Search for the cell housing the specified text and yield its (x, y) center coordinate. 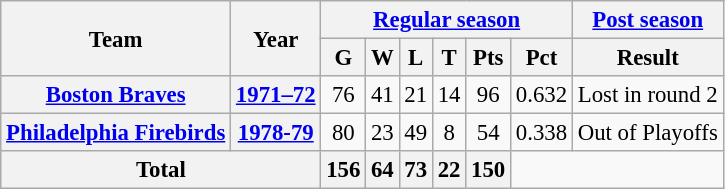
54 (488, 133)
64 (382, 170)
Regular season (447, 20)
80 (344, 133)
0.338 (542, 133)
156 (344, 170)
Result (648, 58)
21 (416, 95)
1971–72 (276, 95)
150 (488, 170)
22 (448, 170)
Pts (488, 58)
Total (161, 170)
23 (382, 133)
14 (448, 95)
Team (116, 38)
41 (382, 95)
Boston Braves (116, 95)
W (382, 58)
Philadelphia Firebirds (116, 133)
Year (276, 38)
96 (488, 95)
Pct (542, 58)
49 (416, 133)
Out of Playoffs (648, 133)
73 (416, 170)
Lost in round 2 (648, 95)
1978-79 (276, 133)
8 (448, 133)
L (416, 58)
76 (344, 95)
0.632 (542, 95)
G (344, 58)
Post season (648, 20)
T (448, 58)
